Pinpoint the cell where the given text exists, returning its [X, Y] midpoint coordinate. 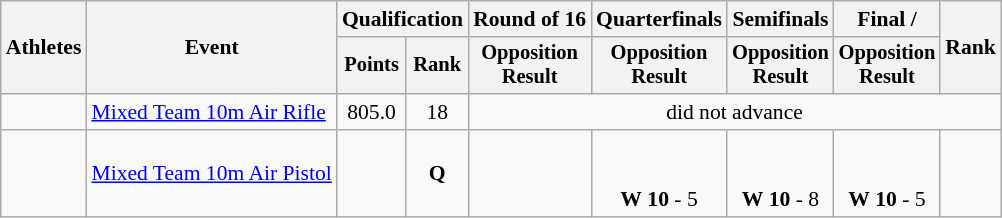
Mixed Team 10m Air Pistol [211, 174]
Quarterfinals [659, 19]
805.0 [372, 112]
Q [437, 174]
Qualification [402, 19]
Event [211, 48]
Mixed Team 10m Air Rifle [211, 112]
did not advance [734, 112]
W 10 - 8 [780, 174]
Points [372, 66]
Semifinals [780, 19]
Round of 16 [530, 19]
18 [437, 112]
Final / [888, 19]
Athletes [44, 48]
